Identify which cell holds the provided text, then report its (X, Y) central coordinate. 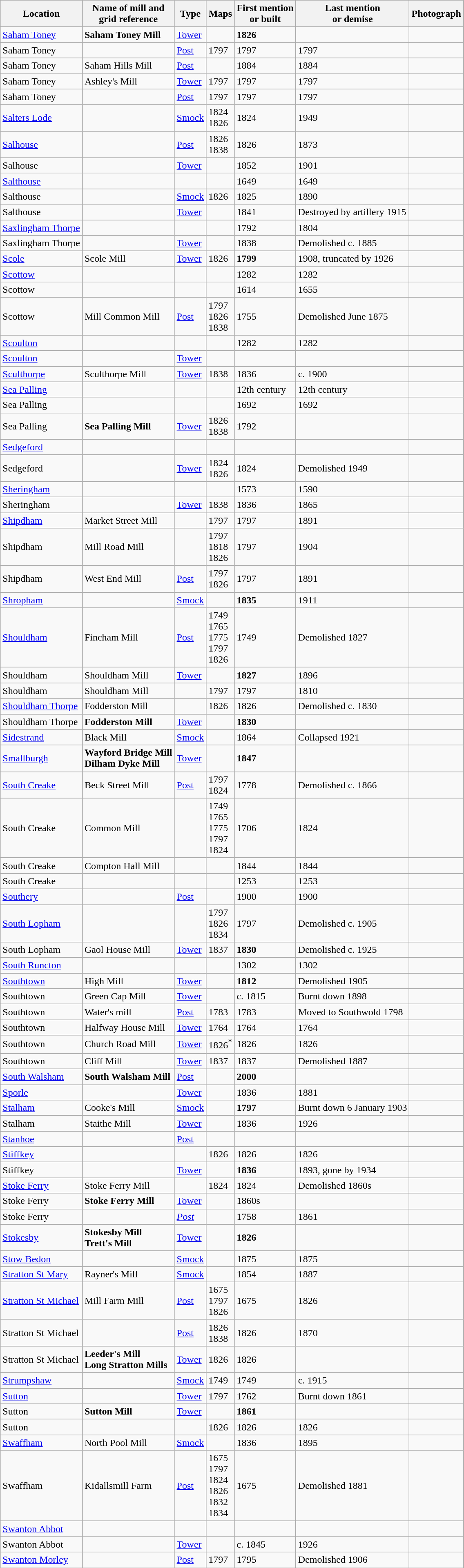
Demolished c. 1866 (352, 785)
1949 (352, 118)
Southery (42, 896)
1825 (265, 196)
Sporle (42, 1092)
North Pool Mill (128, 1443)
1890 (352, 196)
Mill Farm Mill (128, 1301)
1896 (352, 675)
Stokesby (42, 1238)
c. 1815 (265, 996)
1895 (352, 1443)
First mentionor built (265, 14)
Cliff Mill (128, 1061)
Salters Lode (42, 118)
Swanton Morley (42, 1560)
Staithe Mill (128, 1123)
South Walsham Mill (128, 1077)
179718181826 (221, 547)
1873 (352, 145)
Beck Street Mill (128, 785)
Sculthorpe Mill (128, 374)
1778 (265, 785)
West End Mill (128, 579)
Type (190, 14)
Gaol House Mill (128, 950)
1758 (265, 1217)
1841 (265, 212)
1827 (265, 675)
Name of mill andgrid reference (128, 14)
17491765177517971826 (221, 638)
Fincham Mill (128, 638)
c. 1915 (352, 1381)
Saham Toney Mill (128, 35)
Demolished 1905 (352, 981)
Wayford Bridge MillDilham Dyke Mill (128, 758)
Demolished c. 1830 (352, 706)
1901 (352, 165)
Market Street Mill (128, 520)
1826* (221, 1044)
Kidallsmill Farm (128, 1486)
c. 1900 (352, 374)
1887 (352, 1274)
1835 (265, 600)
1762 (265, 1396)
Demolished June 1875 (352, 316)
1799 (265, 259)
179718261834 (221, 923)
Compton Hall Mill (128, 865)
Green Cap Mill (128, 996)
Moved to Southwold 1798 (352, 1012)
Shropham (42, 600)
Ashley's Mill (128, 81)
1881 (352, 1092)
Demolished 1860s (352, 1185)
1573 (265, 489)
Location (42, 14)
17971824 (221, 785)
17971826 (221, 579)
1810 (352, 691)
Stow Bedon (42, 1259)
17491765177517971824 (221, 828)
1795 (265, 1560)
Burnt down 1898 (352, 996)
Demolished 1906 (352, 1560)
1755 (265, 316)
Scole Mill (128, 259)
Burnt down 1861 (352, 1396)
2000 (265, 1077)
Common Mill (128, 828)
Rayner's Mill (128, 1274)
Sidestrand (42, 737)
1908, truncated by 1926 (352, 259)
1854 (265, 1274)
Demolished c. 1905 (352, 923)
Last mention or demise (352, 14)
South Walsham (42, 1077)
Demolished 1881 (352, 1486)
Demolished 1887 (352, 1061)
Demolished 1827 (352, 638)
1860s (265, 1201)
Stratton St Mary (42, 1274)
1655 (352, 290)
Sea Palling Mill (128, 426)
1911 (352, 600)
Demolished c. 1885 (352, 243)
Smallburgh (42, 758)
Mill Common Mill (128, 316)
1804 (352, 227)
Mill Road Mill (128, 547)
1864 (265, 737)
Leeder's MillLong Stratton Mills (128, 1359)
Stokesby Mill Trett's Mill (128, 1238)
High Mill (128, 981)
Demolished c. 1925 (352, 950)
South Runcton (42, 965)
Photograph (436, 14)
1865 (352, 505)
1614 (265, 290)
Destroyed by artillery 1915 (352, 212)
Church Road Mill (128, 1044)
167517971824182618321834 (221, 1486)
167517971826 (221, 1301)
Collapsed 1921 (352, 737)
Strumpshaw (42, 1381)
Sutton Mill (128, 1412)
Water's mill (128, 1012)
Scole (42, 259)
1904 (352, 547)
1706 (265, 828)
1893, gone by 1934 (352, 1170)
1852 (265, 165)
Cooke's Mill (128, 1108)
Demolished 1949 (352, 468)
Black Mill (128, 737)
Sculthorpe (42, 374)
1847 (265, 758)
c. 1845 (265, 1544)
Saham Hills Mill (128, 66)
1870 (352, 1332)
1590 (352, 489)
Stanhoe (42, 1139)
179718261838 (221, 316)
1812 (265, 981)
Halfway House Mill (128, 1028)
Maps (221, 14)
Burnt down 6 January 1903 (352, 1108)
